Determine the [x, y] coordinate at the center of the cell enclosing the given text.  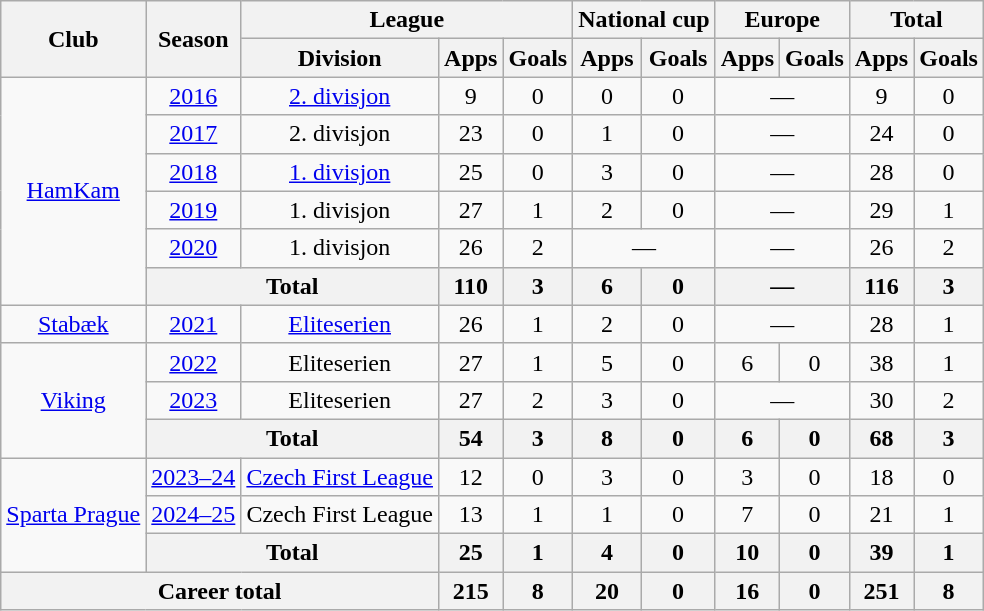
2024–25 [194, 515]
2020 [194, 248]
30 [881, 400]
68 [881, 438]
4 [607, 553]
2023 [194, 400]
110 [471, 286]
18 [881, 477]
2017 [194, 134]
Stabæk [74, 324]
20 [607, 591]
12 [471, 477]
League [407, 20]
Sparta Prague [74, 515]
7 [747, 515]
24 [881, 134]
54 [471, 438]
2018 [194, 172]
2019 [194, 210]
2016 [194, 96]
2022 [194, 362]
29 [881, 210]
39 [881, 553]
HamKam [74, 191]
10 [747, 553]
Division [340, 58]
13 [471, 515]
16 [747, 591]
251 [881, 591]
5 [607, 362]
Club [74, 39]
21 [881, 515]
2023–24 [194, 477]
38 [881, 362]
116 [881, 286]
23 [471, 134]
Season [194, 39]
215 [471, 591]
Europe [782, 20]
2021 [194, 324]
Career total [220, 591]
National cup [644, 20]
Viking [74, 400]
